Scan for the cell matching the given text and deliver its [x, y] coordinate at center. 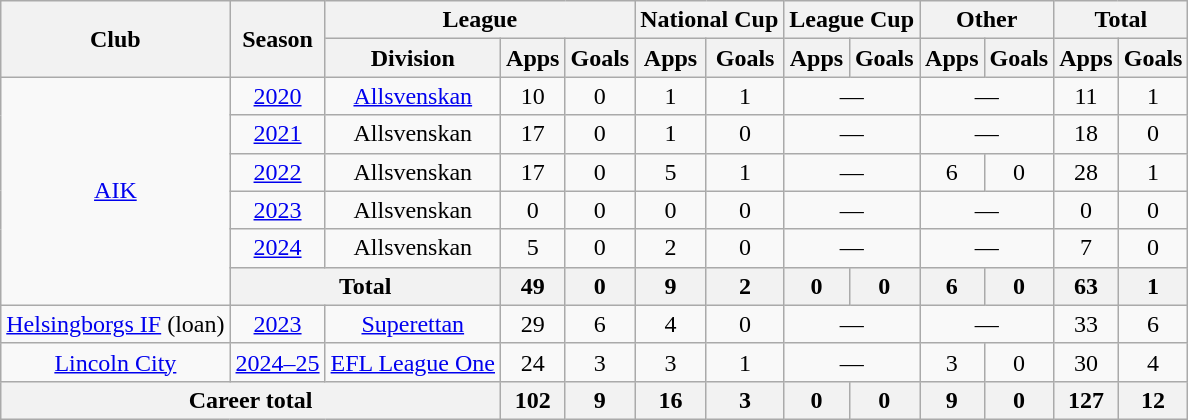
29 [533, 324]
28 [1086, 172]
7 [1086, 248]
AIK [116, 191]
12 [1153, 400]
2020 [278, 96]
Career total [251, 400]
2024 [278, 248]
10 [533, 96]
Helsingborgs IF (loan) [116, 324]
League [480, 20]
National Cup [710, 20]
2021 [278, 134]
Division [412, 58]
33 [1086, 324]
Season [278, 39]
11 [1086, 96]
Superettan [412, 324]
Lincoln City [116, 362]
49 [533, 286]
EFL League One [412, 362]
2024–25 [278, 362]
102 [533, 400]
2022 [278, 172]
16 [671, 400]
Other [987, 20]
127 [1086, 400]
League Cup [852, 20]
63 [1086, 286]
24 [533, 362]
30 [1086, 362]
18 [1086, 134]
Club [116, 39]
